Search for the cell housing the specified text and yield its [x, y] center coordinate. 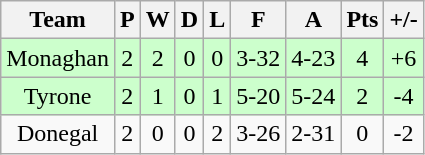
Pts [362, 20]
W [158, 20]
5-20 [258, 96]
F [258, 20]
D [189, 20]
L [218, 20]
Monaghan [58, 58]
+/- [404, 20]
Team [58, 20]
2-31 [314, 134]
-4 [404, 96]
-2 [404, 134]
P [127, 20]
Donegal [58, 134]
4-23 [314, 58]
A [314, 20]
Tyrone [58, 96]
+6 [404, 58]
4 [362, 58]
3-26 [258, 134]
3-32 [258, 58]
5-24 [314, 96]
